Return [x, y] of the center of cell containing provided text 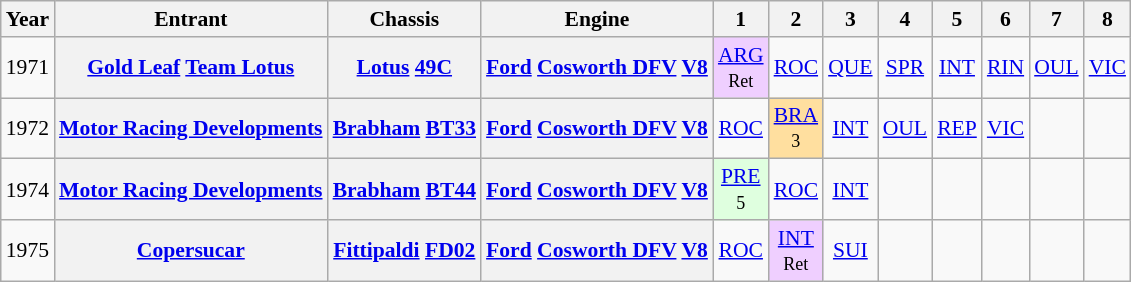
3 [850, 19]
SUI [850, 250]
Brabham BT44 [404, 190]
1 [741, 19]
6 [1006, 19]
Lotus 49C [404, 68]
Brabham BT33 [404, 128]
Year [28, 19]
Copersucar [191, 250]
INTRet [796, 250]
REP [957, 128]
2 [796, 19]
BRA3 [796, 128]
Engine [597, 19]
SPR [905, 68]
RIN [1006, 68]
1972 [28, 128]
1974 [28, 190]
Chassis [404, 19]
8 [1108, 19]
1971 [28, 68]
7 [1056, 19]
Entrant [191, 19]
QUE [850, 68]
Fittipaldi FD02 [404, 250]
5 [957, 19]
Gold Leaf Team Lotus [191, 68]
PRE5 [741, 190]
4 [905, 19]
ARGRet [741, 68]
1975 [28, 250]
